Detect which cell encompasses the target text, then output its (x, y) center coordinate. 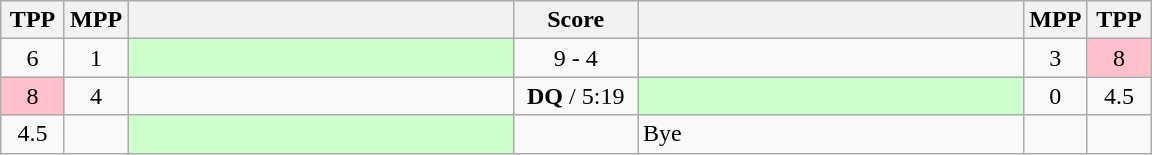
Bye (831, 134)
4 (96, 96)
9 - 4 (576, 58)
6 (33, 58)
1 (96, 58)
3 (1056, 58)
DQ / 5:19 (576, 96)
Score (576, 20)
0 (1056, 96)
